Locate the cell with the specified text and output its (x, y) center coordinate. 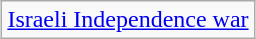
Israeli Independence war (128, 20)
